Return (X, Y) of the center of cell containing provided text 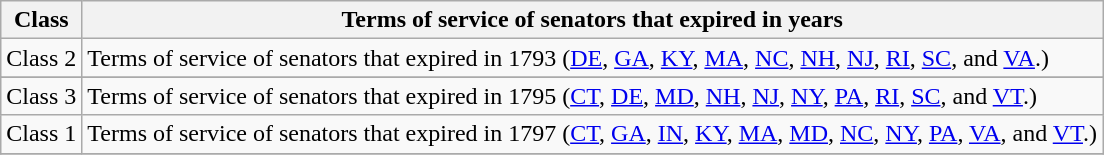
Terms of service of senators that expired in years (592, 20)
Class 3 (42, 96)
Class 2 (42, 58)
Terms of service of senators that expired in 1797 (CT, GA, IN, KY, MA, MD, NC, NY, PA, VA, and VT.) (592, 134)
Class 1 (42, 134)
Class (42, 20)
Terms of service of senators that expired in 1793 (DE, GA, KY, MA, NC, NH, NJ, RI, SC, and VA.) (592, 58)
Terms of service of senators that expired in 1795 (CT, DE, MD, NH, NJ, NY, PA, RI, SC, and VT.) (592, 96)
